Detect which cell encompasses the target text, then output its [X, Y] center coordinate. 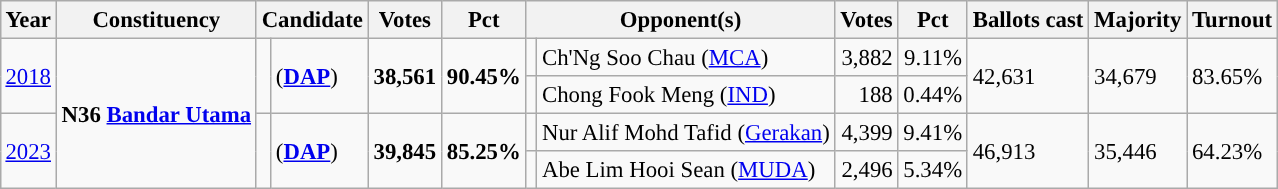
35,446 [1138, 152]
188 [866, 95]
39,845 [404, 152]
5.34% [932, 170]
Ch'Ng Soo Chau (MCA) [686, 57]
Abe Lim Hooi Sean (MUDA) [686, 170]
38,561 [404, 76]
Candidate [312, 20]
Chong Fook Meng (IND) [686, 95]
Opponent(s) [680, 20]
46,913 [1028, 152]
2018 [28, 76]
2023 [28, 152]
N36 Bandar Utama [156, 113]
64.23% [1232, 152]
85.25% [484, 152]
83.65% [1232, 76]
Majority [1138, 20]
90.45% [484, 76]
Nur Alif Mohd Tafid (Gerakan) [686, 133]
34,679 [1138, 76]
Year [28, 20]
4,399 [866, 133]
Constituency [156, 20]
9.41% [932, 133]
9.11% [932, 57]
3,882 [866, 57]
0.44% [932, 95]
42,631 [1028, 76]
Ballots cast [1028, 20]
Turnout [1232, 20]
2,496 [866, 170]
